Find where the given text appears and provide that cell's center as [X, Y] coordinate. 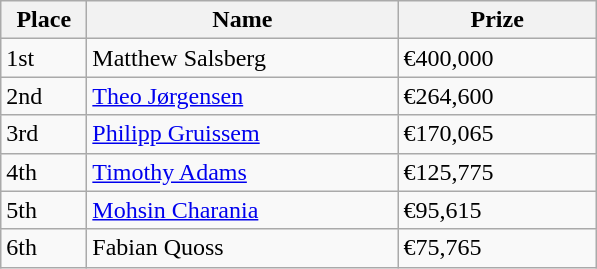
Mohsin Charania [242, 210]
€95,615 [498, 210]
3rd [44, 134]
Theo Jørgensen [242, 96]
Prize [498, 20]
€264,600 [498, 96]
Timothy Adams [242, 172]
Fabian Quoss [242, 248]
€125,775 [498, 172]
Place [44, 20]
4th [44, 172]
Name [242, 20]
€400,000 [498, 58]
€75,765 [498, 248]
Philipp Gruissem [242, 134]
Matthew Salsberg [242, 58]
2nd [44, 96]
5th [44, 210]
6th [44, 248]
1st [44, 58]
€170,065 [498, 134]
